Capture the cell that displays the provided text and extract its (X, Y) central coordinate. 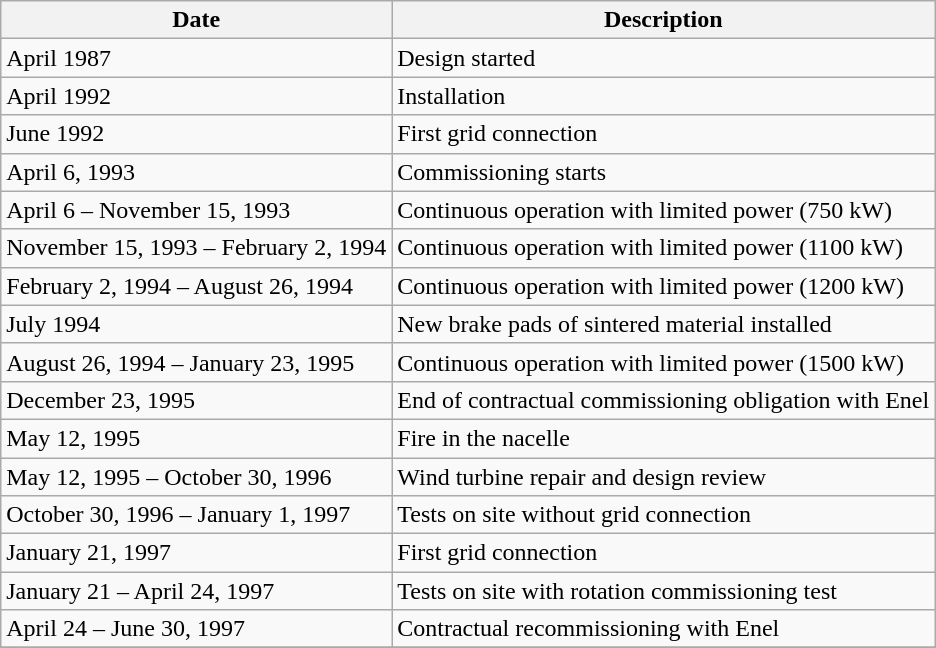
Tests on site without grid connection (664, 515)
Wind turbine repair and design review (664, 477)
April 24 – June 30, 1997 (196, 629)
Continuous operation with limited power (1500 kW) (664, 362)
Continuous operation with limited power (1200 kW) (664, 286)
Description (664, 20)
May 12, 1995 (196, 438)
June 1992 (196, 134)
August 26, 1994 – January 23, 1995 (196, 362)
October 30, 1996 – January 1, 1997 (196, 515)
February 2, 1994 – August 26, 1994 (196, 286)
December 23, 1995 (196, 400)
New brake pads of sintered material installed (664, 324)
April 1987 (196, 58)
Tests on site with rotation commissioning test (664, 591)
Date (196, 20)
January 21, 1997 (196, 553)
Fire in the nacelle (664, 438)
Commissioning starts (664, 172)
April 1992 (196, 96)
January 21 – April 24, 1997 (196, 591)
November 15, 1993 – February 2, 1994 (196, 248)
April 6 – November 15, 1993 (196, 210)
April 6, 1993 (196, 172)
Design started (664, 58)
Continuous operation with limited power (1100 kW) (664, 248)
End of contractual commissioning obligation with Enel (664, 400)
Continuous operation with limited power (750 kW) (664, 210)
May 12, 1995 – October 30, 1996 (196, 477)
July 1994 (196, 324)
Installation (664, 96)
Contractual recommissioning with Enel (664, 629)
